Capture the cell that displays the provided text and extract its [X, Y] central coordinate. 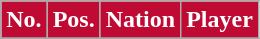
Player [220, 20]
Pos. [74, 20]
No. [24, 20]
Nation [140, 20]
